Locate the cell with the specified text and output its (X, Y) center coordinate. 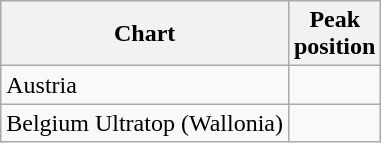
Austria (145, 85)
Chart (145, 34)
Peakposition (334, 34)
Belgium Ultratop (Wallonia) (145, 123)
